Identify which cell holds the provided text, then report its [x, y] central coordinate. 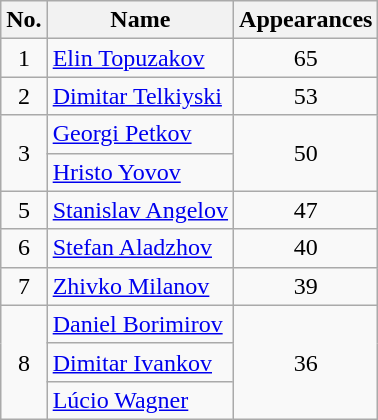
Georgi Petkov [140, 134]
Stanislav Angelov [140, 210]
2 [24, 96]
Elin Topuzakov [140, 58]
Zhivko Milanov [140, 286]
Stefan Aladzhov [140, 248]
Hristo Yovov [140, 172]
Lúcio Wagner [140, 400]
6 [24, 248]
Dimitar Telkiyski [140, 96]
5 [24, 210]
50 [306, 153]
65 [306, 58]
36 [306, 362]
39 [306, 286]
3 [24, 153]
Appearances [306, 20]
47 [306, 210]
7 [24, 286]
Name [140, 20]
8 [24, 362]
40 [306, 248]
53 [306, 96]
No. [24, 20]
1 [24, 58]
Dimitar Ivankov [140, 362]
Daniel Borimirov [140, 324]
